Extract the [X, Y] coordinate from the center of the cell holding the provided text.  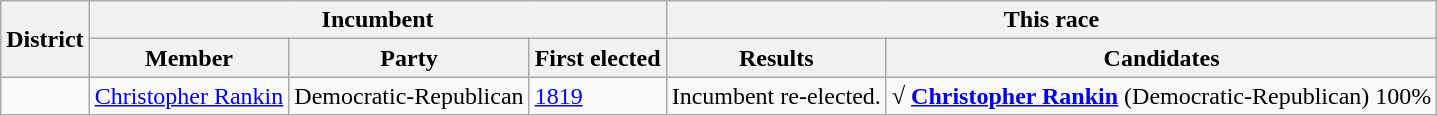
Democratic-Republican [409, 96]
First elected [598, 58]
District [45, 39]
Christopher Rankin [189, 96]
This race [1052, 20]
Candidates [1161, 58]
Party [409, 58]
Incumbent re-elected. [776, 96]
√ Christopher Rankin (Democratic-Republican) 100% [1161, 96]
1819 [598, 96]
Incumbent [378, 20]
Results [776, 58]
Member [189, 58]
